Find where the given text appears and provide that cell's center as (x, y) coordinate. 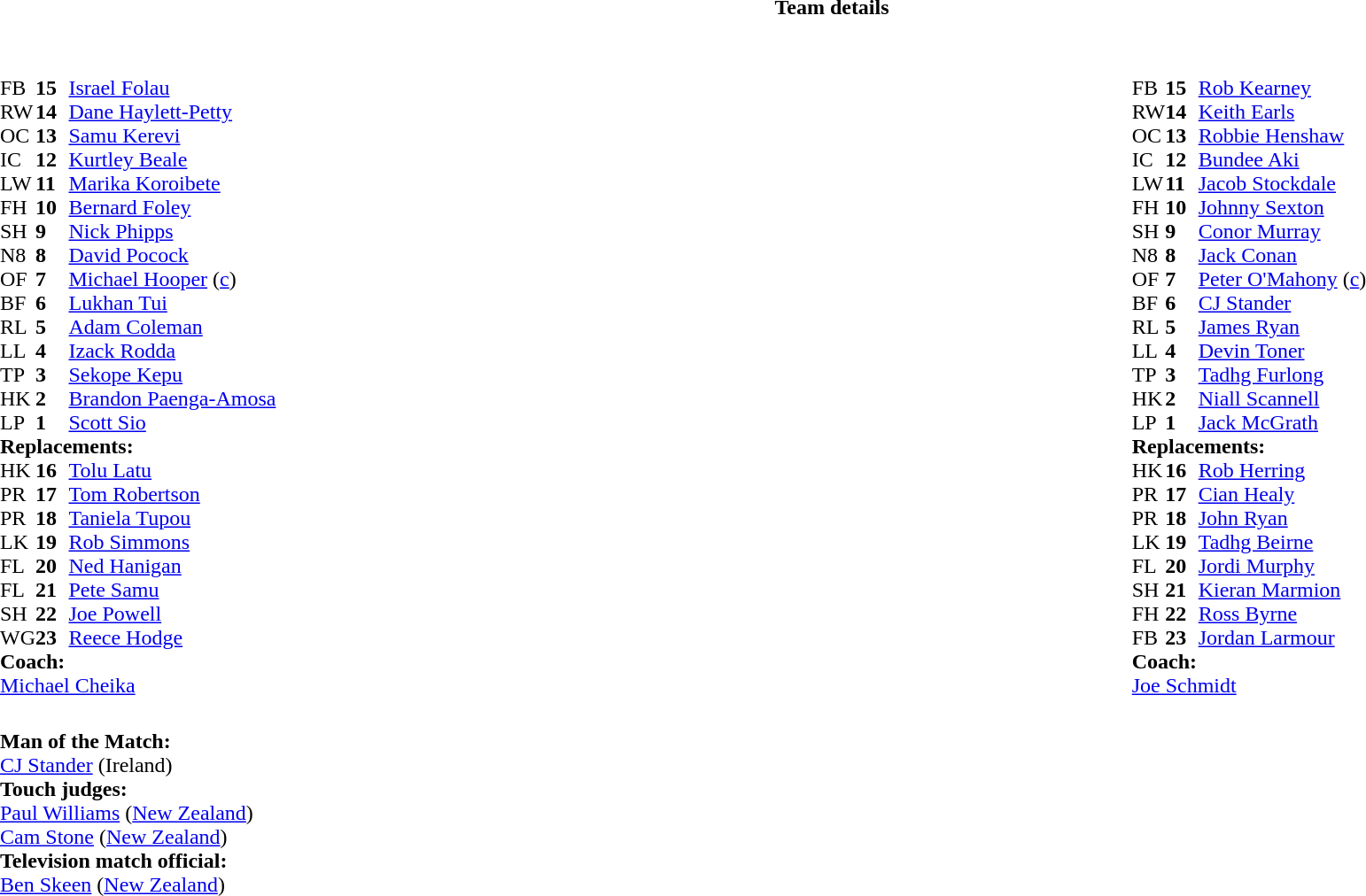
Coach: (138, 662)
Dane Haylett-Petty (172, 112)
Replacements: (138, 446)
Ned Hanigan (172, 567)
Israel Folau (172, 89)
Bernard Foley (172, 207)
Lukhan Tui (172, 303)
Izack Rodda (172, 351)
Brandon Paenga-Amosa (172, 398)
Joe Powell (172, 614)
David Pocock (172, 255)
WG (18, 637)
Reece Hodge (172, 637)
Samu Kerevi (172, 136)
Nick Phipps (172, 232)
Taniela Tupou (172, 519)
Tom Robertson (172, 494)
Pete Samu (172, 590)
Michael Cheika (138, 685)
Rob Simmons (172, 542)
Michael Hooper (c) (172, 280)
Kurtley Beale (172, 159)
Marika Koroibete (172, 184)
Sekope Kepu (172, 375)
Adam Coleman (172, 328)
Tolu Latu (172, 471)
Scott Sio (172, 423)
